Identify which cell holds the provided text, then report its (x, y) central coordinate. 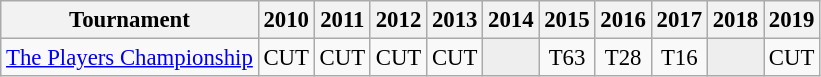
T16 (679, 58)
2019 (792, 20)
The Players Championship (130, 58)
2011 (342, 20)
T63 (567, 58)
2010 (286, 20)
2013 (455, 20)
2016 (623, 20)
2014 (511, 20)
2015 (567, 20)
T28 (623, 58)
2018 (735, 20)
2012 (398, 20)
Tournament (130, 20)
2017 (679, 20)
